Provide the (X, Y) coordinate of the cell's center where the given text is located.  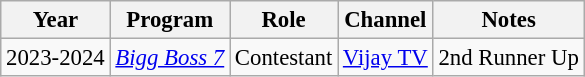
Vijay TV (386, 58)
Bigg Boss 7 (170, 58)
Contestant (284, 58)
2023-2024 (56, 58)
2nd Runner Up (508, 58)
Program (170, 20)
Role (284, 20)
Channel (386, 20)
Year (56, 20)
Notes (508, 20)
